Capture the cell that displays the provided text and extract its [X, Y] central coordinate. 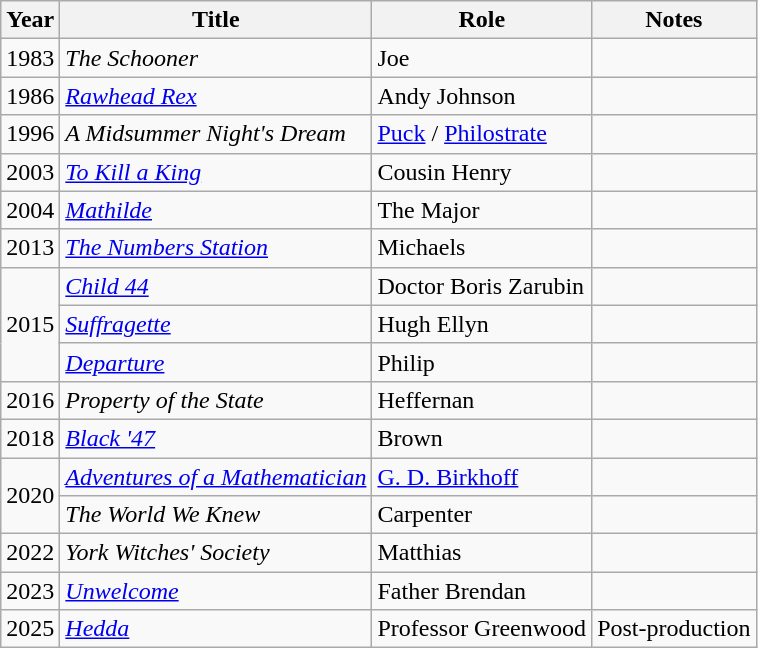
Property of the State [216, 400]
The Major [482, 210]
The Schooner [216, 58]
1983 [30, 58]
Black '47 [216, 438]
Matthias [482, 553]
2003 [30, 172]
Andy Johnson [482, 96]
Hugh Ellyn [482, 324]
2016 [30, 400]
Notes [674, 20]
Suffragette [216, 324]
The World We Knew [216, 515]
Doctor Boris Zarubin [482, 286]
2022 [30, 553]
2023 [30, 591]
Adventures of a Mathematician [216, 477]
2004 [30, 210]
Unwelcome [216, 591]
2020 [30, 496]
Mathilde [216, 210]
Heffernan [482, 400]
Hedda [216, 629]
2015 [30, 324]
1996 [30, 134]
A Midsummer Night's Dream [216, 134]
G. D. Birkhoff [482, 477]
2025 [30, 629]
Professor Greenwood [482, 629]
To Kill a King [216, 172]
Departure [216, 362]
Post-production [674, 629]
The Numbers Station [216, 248]
Michaels [482, 248]
York Witches' Society [216, 553]
Year [30, 20]
Title [216, 20]
2013 [30, 248]
Brown [482, 438]
Rawhead Rex [216, 96]
Carpenter [482, 515]
2018 [30, 438]
Puck / Philostrate [482, 134]
Father Brendan [482, 591]
Cousin Henry [482, 172]
Philip [482, 362]
Role [482, 20]
Joe [482, 58]
1986 [30, 96]
Child 44 [216, 286]
